For the text-containing cell, return its midpoint in [x, y] coordinate format. 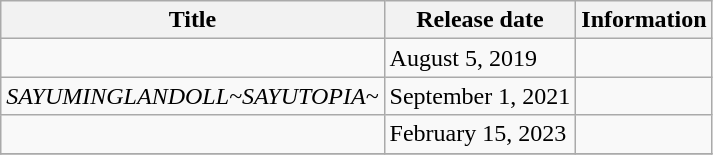
February 15, 2023 [480, 134]
Information [644, 20]
Title [192, 20]
August 5, 2019 [480, 58]
SAYUMINGLANDOLL~SAYUTOPIA~ [192, 96]
Release date [480, 20]
September 1, 2021 [480, 96]
